Determine the [X, Y] coordinate at the center of the cell enclosing the given text.  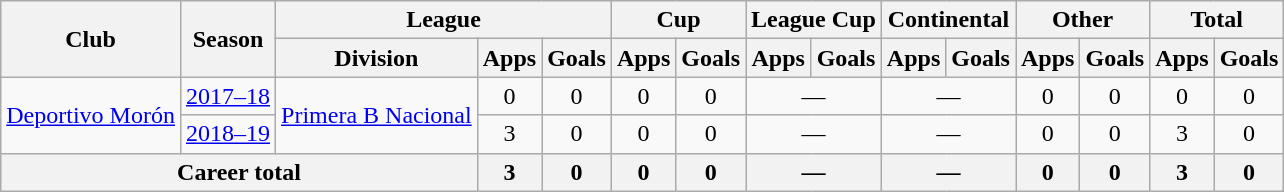
2017–18 [228, 96]
Primera B Nacional [377, 115]
Deportivo Morón [91, 115]
2018–19 [228, 134]
Continental [948, 20]
League [444, 20]
Division [377, 58]
Total [1217, 20]
Other [1083, 20]
Career total [239, 172]
Club [91, 39]
Season [228, 39]
Cup [678, 20]
League Cup [814, 20]
